Locate the cell with the specified text and output its [x, y] center coordinate. 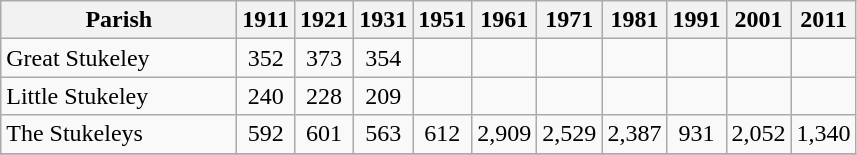
1921 [324, 20]
Great Stukeley [119, 58]
1981 [634, 20]
931 [696, 134]
240 [266, 96]
2001 [758, 20]
563 [384, 134]
1,340 [824, 134]
Parish [119, 20]
592 [266, 134]
The Stukeleys [119, 134]
1951 [442, 20]
352 [266, 58]
612 [442, 134]
2011 [824, 20]
1961 [504, 20]
354 [384, 58]
2,052 [758, 134]
228 [324, 96]
373 [324, 58]
Little Stukeley [119, 96]
2,387 [634, 134]
1931 [384, 20]
1971 [570, 20]
1911 [266, 20]
1991 [696, 20]
209 [384, 96]
2,909 [504, 134]
2,529 [570, 134]
601 [324, 134]
